From the cell containing the given text, extract its center point as [X, Y] coordinate. 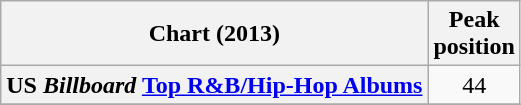
US Billboard Top R&B/Hip-Hop Albums [214, 85]
44 [474, 85]
Peakposition [474, 34]
Chart (2013) [214, 34]
